Pinpoint the cell where the given text exists, returning its [X, Y] midpoint coordinate. 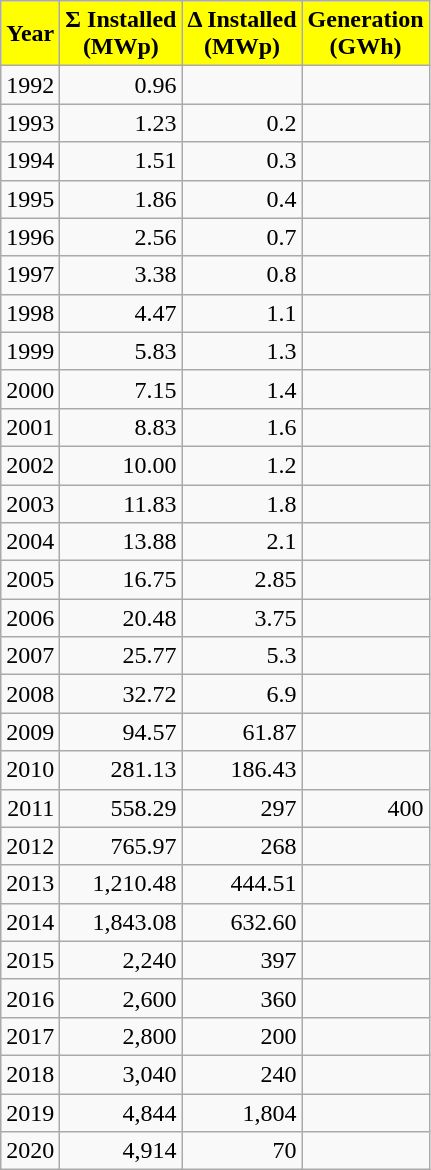
0.3 [242, 161]
1.8 [242, 503]
2020 [30, 1151]
2003 [30, 503]
Generation(GWh) [366, 34]
4,914 [121, 1151]
0.7 [242, 237]
3.38 [121, 275]
Σ Installed(MWp) [121, 34]
6.9 [242, 694]
2002 [30, 465]
2010 [30, 770]
2.56 [121, 237]
360 [242, 998]
297 [242, 808]
268 [242, 846]
32.72 [121, 694]
7.15 [121, 389]
1993 [30, 123]
200 [242, 1036]
186.43 [242, 770]
397 [242, 960]
61.87 [242, 732]
2006 [30, 618]
632.60 [242, 922]
2018 [30, 1074]
2,240 [121, 960]
1998 [30, 313]
1,210.48 [121, 884]
0.96 [121, 85]
2013 [30, 884]
1.23 [121, 123]
20.48 [121, 618]
2005 [30, 580]
765.97 [121, 846]
1.1 [242, 313]
94.57 [121, 732]
2,800 [121, 1036]
1,804 [242, 1113]
2014 [30, 922]
4,844 [121, 1113]
2001 [30, 427]
1.3 [242, 351]
Δ Installed(MWp) [242, 34]
400 [366, 808]
2004 [30, 542]
1996 [30, 237]
240 [242, 1074]
1.6 [242, 427]
1997 [30, 275]
10.00 [121, 465]
8.83 [121, 427]
4.47 [121, 313]
70 [242, 1151]
1992 [30, 85]
3.75 [242, 618]
16.75 [121, 580]
2008 [30, 694]
5.3 [242, 656]
3,040 [121, 1074]
1995 [30, 199]
1994 [30, 161]
1.4 [242, 389]
1999 [30, 351]
2,600 [121, 998]
2007 [30, 656]
2.1 [242, 542]
444.51 [242, 884]
2.85 [242, 580]
0.8 [242, 275]
1.51 [121, 161]
2017 [30, 1036]
2019 [30, 1113]
2000 [30, 389]
558.29 [121, 808]
0.4 [242, 199]
0.2 [242, 123]
11.83 [121, 503]
1,843.08 [121, 922]
2012 [30, 846]
2015 [30, 960]
281.13 [121, 770]
1.2 [242, 465]
5.83 [121, 351]
2016 [30, 998]
1.86 [121, 199]
2011 [30, 808]
25.77 [121, 656]
Year [30, 34]
2009 [30, 732]
13.88 [121, 542]
